From the cell containing the given text, extract its center point as (x, y) coordinate. 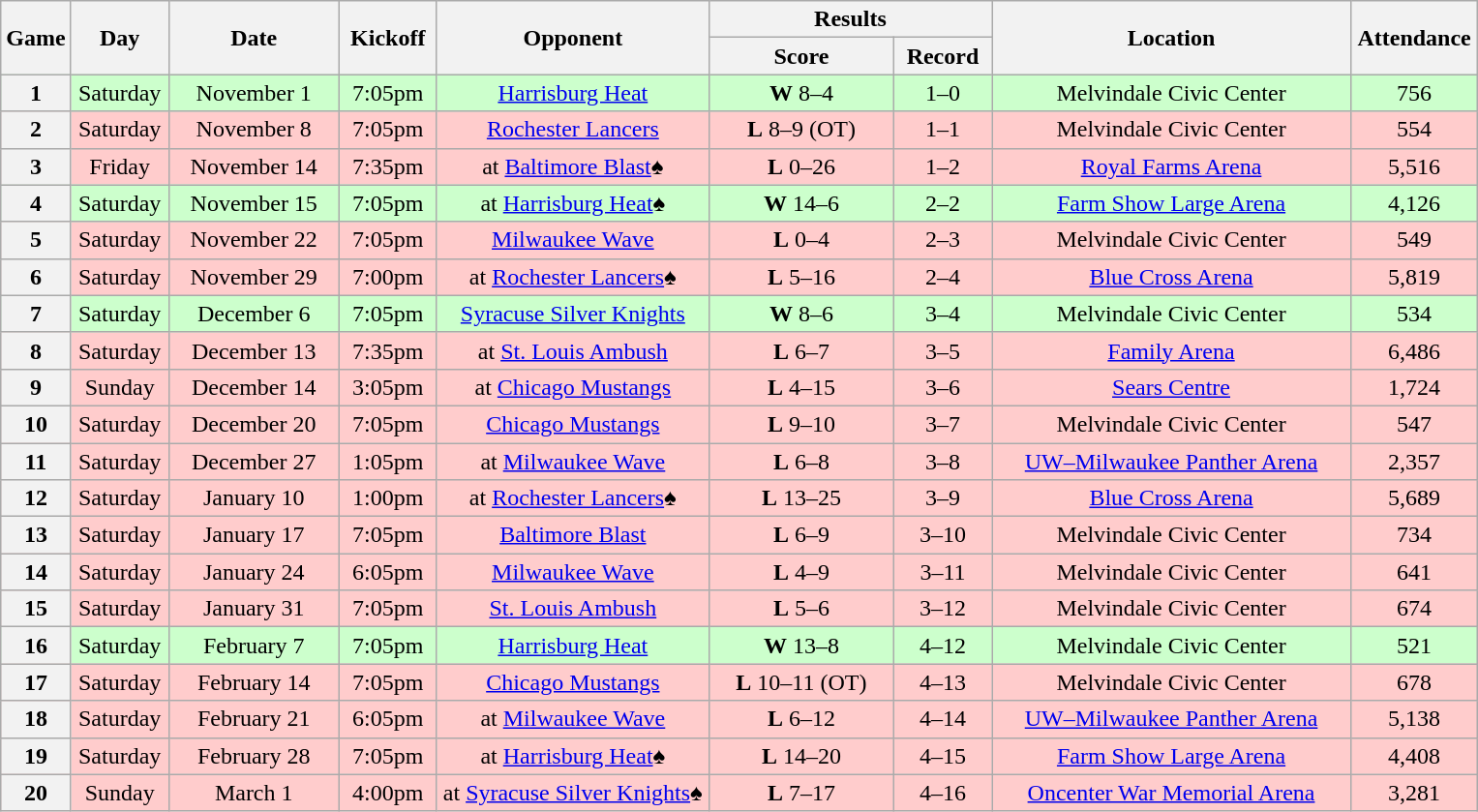
Royal Farms Arena (1171, 166)
L 0–26 (801, 166)
March 1 (254, 793)
Location (1171, 38)
7 (36, 314)
December 14 (254, 387)
L 13–25 (801, 498)
January 24 (254, 572)
2 (36, 130)
4 (36, 203)
4–16 (943, 793)
1–2 (943, 166)
Record (943, 56)
Baltimore Blast (573, 535)
L 6–7 (801, 350)
3–7 (943, 424)
December 27 (254, 462)
1,724 (1415, 387)
at Chicago Mustangs (573, 387)
November 29 (254, 277)
Day (120, 38)
4:00pm (387, 793)
February 28 (254, 756)
6 (36, 277)
L 0–4 (801, 240)
13 (36, 535)
L 9–10 (801, 424)
November 22 (254, 240)
1:00pm (387, 498)
5,689 (1415, 498)
17 (36, 682)
Game (36, 38)
November 15 (254, 203)
December 13 (254, 350)
4–15 (943, 756)
W 8–4 (801, 93)
November 14 (254, 166)
2–3 (943, 240)
Kickoff (387, 38)
3 (36, 166)
Results (850, 19)
4–13 (943, 682)
10 (36, 424)
3–4 (943, 314)
L 6–12 (801, 719)
December 6 (254, 314)
Oncenter War Memorial Arena (1171, 793)
February 14 (254, 682)
3,281 (1415, 793)
November 1 (254, 93)
L 4–15 (801, 387)
20 (36, 793)
Attendance (1415, 38)
Family Arena (1171, 350)
2–4 (943, 277)
11 (36, 462)
L 14–20 (801, 756)
756 (1415, 93)
5,138 (1415, 719)
5,819 (1415, 277)
4,408 (1415, 756)
L 6–8 (801, 462)
L 7–17 (801, 793)
L 10–11 (OT) (801, 682)
January 10 (254, 498)
W 13–8 (801, 646)
4,126 (1415, 203)
Rochester Lancers (573, 130)
3–10 (943, 535)
Friday (120, 166)
2,357 (1415, 462)
641 (1415, 572)
14 (36, 572)
February 21 (254, 719)
St. Louis Ambush (573, 609)
3–8 (943, 462)
L 5–6 (801, 609)
554 (1415, 130)
January 31 (254, 609)
Score (801, 56)
19 (36, 756)
3–9 (943, 498)
534 (1415, 314)
3–11 (943, 572)
Sears Centre (1171, 387)
5,516 (1415, 166)
Syracuse Silver Knights (573, 314)
W 8–6 (801, 314)
January 17 (254, 535)
1–1 (943, 130)
December 20 (254, 424)
1–0 (943, 93)
12 (36, 498)
Opponent (573, 38)
8 (36, 350)
3–6 (943, 387)
W 14–6 (801, 203)
5 (36, 240)
November 8 (254, 130)
February 7 (254, 646)
Date (254, 38)
2–2 (943, 203)
678 (1415, 682)
7:00pm (387, 277)
6,486 (1415, 350)
4–12 (943, 646)
734 (1415, 535)
15 (36, 609)
547 (1415, 424)
18 (36, 719)
3:05pm (387, 387)
16 (36, 646)
L 5–16 (801, 277)
1:05pm (387, 462)
L 4–9 (801, 572)
at St. Louis Ambush (573, 350)
at Baltimore Blast♠ (573, 166)
4–14 (943, 719)
L 8–9 (OT) (801, 130)
3–12 (943, 609)
521 (1415, 646)
3–5 (943, 350)
549 (1415, 240)
674 (1415, 609)
9 (36, 387)
L 6–9 (801, 535)
1 (36, 93)
at Syracuse Silver Knights♠ (573, 793)
